Return (x, y) of the center of cell containing provided text 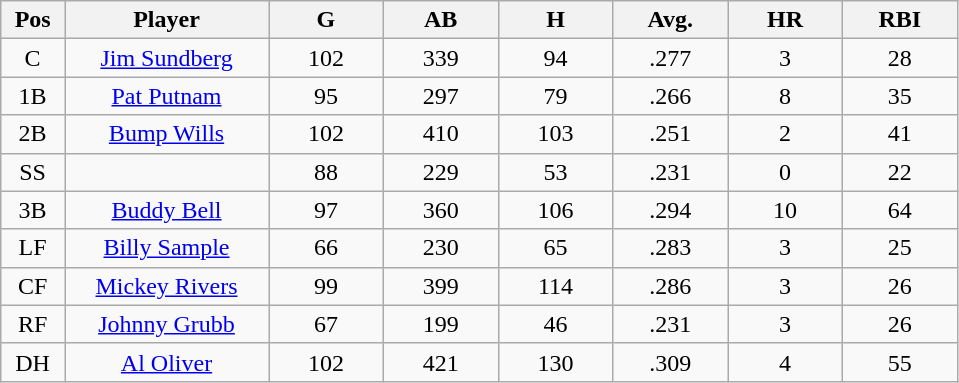
.277 (670, 58)
Avg. (670, 20)
4 (786, 362)
53 (556, 172)
HR (786, 20)
Pos (33, 20)
.283 (670, 248)
Bump Wills (166, 134)
10 (786, 210)
114 (556, 286)
0 (786, 172)
360 (440, 210)
Player (166, 20)
88 (326, 172)
CF (33, 286)
46 (556, 324)
G (326, 20)
Mickey Rivers (166, 286)
229 (440, 172)
297 (440, 96)
55 (900, 362)
.251 (670, 134)
LF (33, 248)
H (556, 20)
95 (326, 96)
2 (786, 134)
.286 (670, 286)
RBI (900, 20)
399 (440, 286)
8 (786, 96)
Jim Sundberg (166, 58)
106 (556, 210)
421 (440, 362)
SS (33, 172)
Johnny Grubb (166, 324)
130 (556, 362)
1B (33, 96)
C (33, 58)
64 (900, 210)
.309 (670, 362)
Buddy Bell (166, 210)
97 (326, 210)
35 (900, 96)
103 (556, 134)
65 (556, 248)
22 (900, 172)
199 (440, 324)
94 (556, 58)
28 (900, 58)
41 (900, 134)
230 (440, 248)
25 (900, 248)
79 (556, 96)
3B (33, 210)
66 (326, 248)
.294 (670, 210)
DH (33, 362)
AB (440, 20)
Al Oliver (166, 362)
RF (33, 324)
Billy Sample (166, 248)
67 (326, 324)
410 (440, 134)
99 (326, 286)
.266 (670, 96)
2B (33, 134)
Pat Putnam (166, 96)
339 (440, 58)
